Output the (X, Y) coordinate of the center of the cell containing the given text.  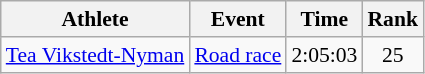
Rank (392, 19)
Event (238, 19)
Road race (238, 55)
Tea Vikstedt-Nyman (96, 55)
2:05:03 (324, 55)
Time (324, 19)
25 (392, 55)
Athlete (96, 19)
